Provide the (x, y) coordinate of the cell's center where the given text is located.  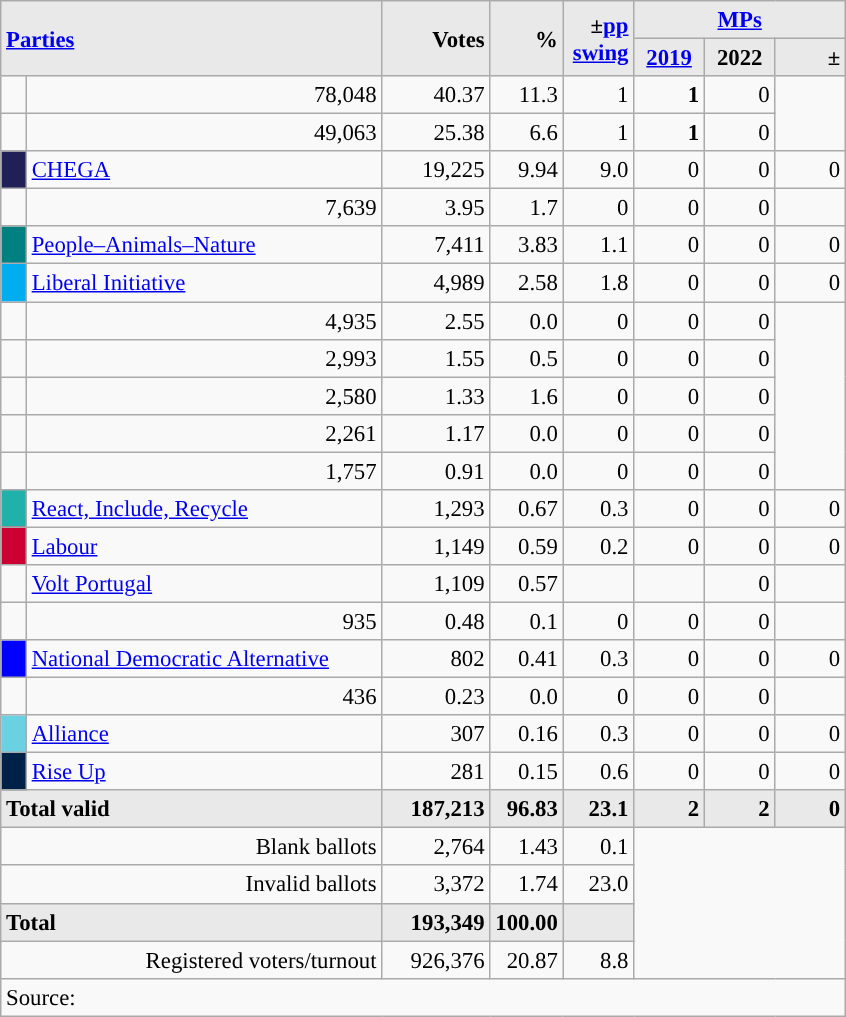
2,764 (436, 847)
281 (436, 772)
Invalid ballots (192, 885)
78,048 (204, 95)
1.7 (526, 208)
7,639 (204, 208)
0.91 (436, 471)
1.8 (598, 283)
187,213 (436, 809)
MPs (740, 20)
11.3 (526, 95)
Rise Up (204, 772)
926,376 (436, 960)
3,372 (436, 885)
Parties (192, 38)
0.23 (436, 697)
1,149 (436, 546)
3.83 (526, 245)
Alliance (204, 734)
Blank ballots (192, 847)
2022 (740, 58)
0.57 (526, 584)
Labour (204, 546)
25.38 (436, 133)
19,225 (436, 170)
96.83 (526, 809)
± (810, 58)
Total valid (192, 809)
2,993 (204, 358)
20.87 (526, 960)
3.95 (436, 208)
7,411 (436, 245)
React, Include, Recycle (204, 509)
4,989 (436, 283)
1.17 (436, 433)
49,063 (204, 133)
100.00 (526, 922)
2,261 (204, 433)
1,293 (436, 509)
1.33 (436, 396)
2.55 (436, 321)
Votes (436, 38)
1.6 (526, 396)
1,109 (436, 584)
1.74 (526, 885)
Registered voters/turnout (192, 960)
0.41 (526, 659)
CHEGA (204, 170)
802 (436, 659)
23.1 (598, 809)
0.67 (526, 509)
0.48 (436, 621)
0.16 (526, 734)
9.94 (526, 170)
Source: (424, 997)
1.55 (436, 358)
935 (204, 621)
Total (192, 922)
1.1 (598, 245)
0.2 (598, 546)
0.15 (526, 772)
National Democratic Alternative (204, 659)
0.59 (526, 546)
0.6 (598, 772)
Volt Portugal (204, 584)
0.5 (526, 358)
4,935 (204, 321)
8.8 (598, 960)
40.37 (436, 95)
436 (204, 697)
Liberal Initiative (204, 283)
23.0 (598, 885)
% (526, 38)
307 (436, 734)
2,580 (204, 396)
2.58 (526, 283)
9.0 (598, 170)
2019 (670, 58)
±pp swing (598, 38)
People–Animals–Nature (204, 245)
1.43 (526, 847)
193,349 (436, 922)
6.6 (526, 133)
1,757 (204, 471)
